Provide the [x, y] coordinate of the cell's center where the given text is located.  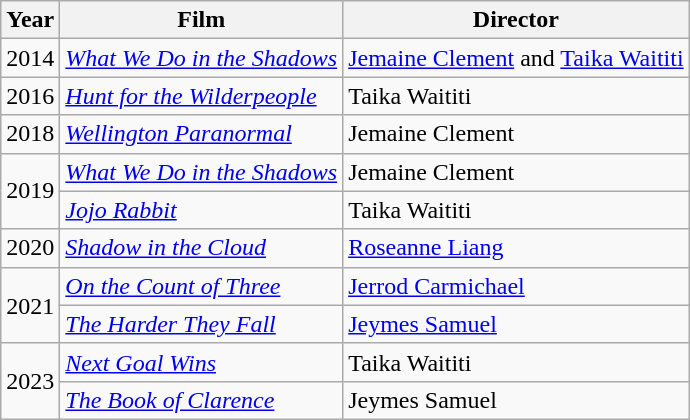
2019 [30, 191]
2016 [30, 96]
Hunt for the Wilderpeople [202, 96]
Next Goal Wins [202, 362]
Year [30, 20]
Jemaine Clement and Taika Waititi [516, 58]
2021 [30, 305]
The Harder They Fall [202, 324]
Jojo Rabbit [202, 210]
Wellington Paranormal [202, 134]
2020 [30, 248]
Shadow in the Cloud [202, 248]
2018 [30, 134]
Jerrod Carmichael [516, 286]
Film [202, 20]
2014 [30, 58]
2023 [30, 381]
Director [516, 20]
The Book of Clarence [202, 400]
On the Count of Three [202, 286]
Roseanne Liang [516, 248]
